Capture the cell that displays the provided text and extract its (X, Y) central coordinate. 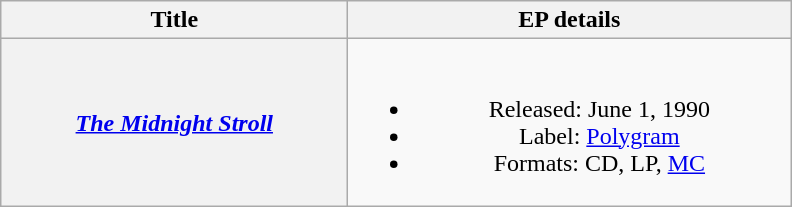
EP details (570, 20)
Title (174, 20)
Released: June 1, 1990Label: PolygramFormats: CD, LP, MC (570, 122)
The Midnight Stroll (174, 122)
